For the text-containing cell, return its midpoint in (X, Y) coordinate format. 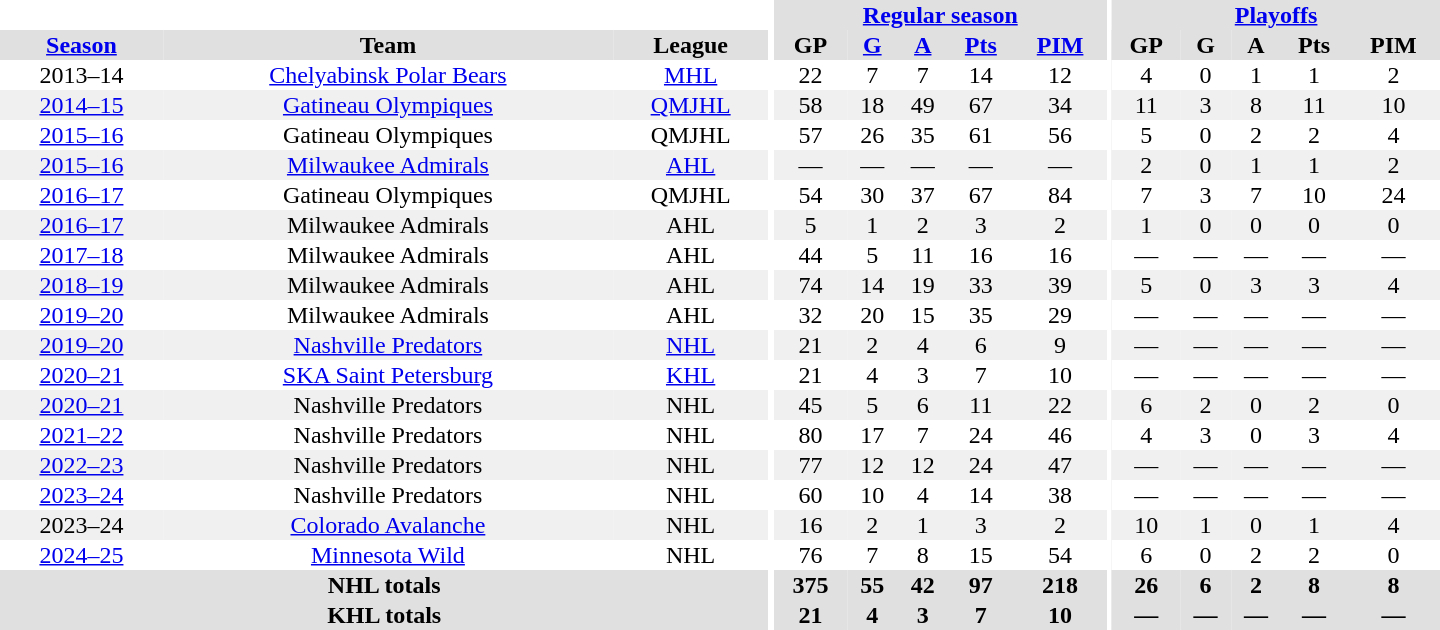
NHL totals (384, 585)
Regular season (940, 15)
KHL (690, 375)
19 (924, 285)
League (690, 45)
9 (1060, 345)
Minnesota Wild (388, 555)
57 (810, 135)
42 (924, 585)
76 (810, 555)
17 (872, 435)
20 (872, 315)
77 (810, 465)
Playoffs (1276, 15)
Chelyabinsk Polar Bears (388, 75)
2024–25 (82, 555)
18 (872, 105)
45 (810, 405)
60 (810, 495)
55 (872, 585)
97 (981, 585)
SKA Saint Petersburg (388, 375)
2014–15 (82, 105)
39 (1060, 285)
46 (1060, 435)
37 (924, 195)
58 (810, 105)
Colorado Avalanche (388, 525)
80 (810, 435)
44 (810, 255)
56 (1060, 135)
34 (1060, 105)
Team (388, 45)
218 (1060, 585)
2021–22 (82, 435)
33 (981, 285)
MHL (690, 75)
Season (82, 45)
38 (1060, 495)
375 (810, 585)
2013–14 (82, 75)
61 (981, 135)
30 (872, 195)
84 (1060, 195)
2018–19 (82, 285)
2022–23 (82, 465)
47 (1060, 465)
32 (810, 315)
2017–18 (82, 255)
49 (924, 105)
74 (810, 285)
29 (1060, 315)
KHL totals (384, 615)
